Provide the (x, y) coordinate of the cell's center where the given text is located.  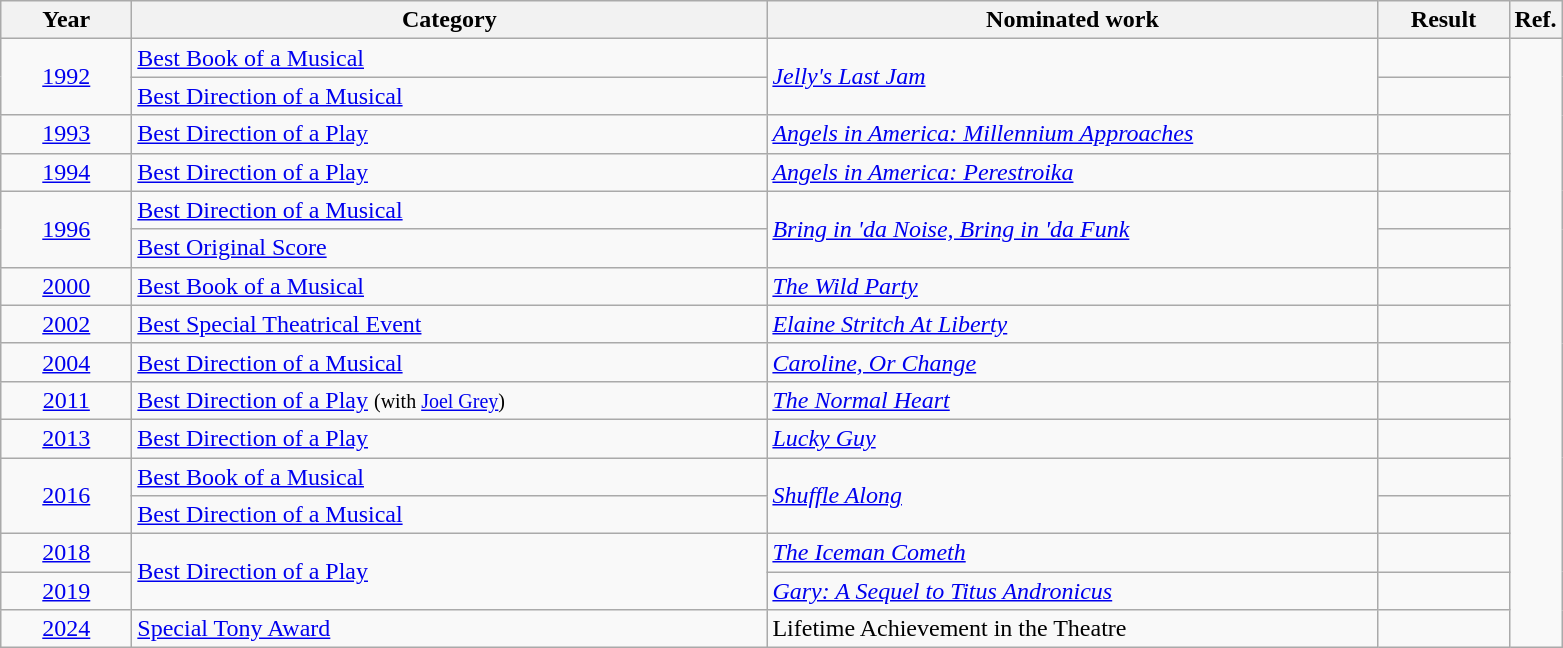
Best Original Score (450, 248)
Ref. (1536, 20)
Year (66, 20)
2004 (66, 362)
Jelly's Last Jam (1072, 77)
The Iceman Cometh (1072, 553)
Best Special Theatrical Event (450, 324)
1993 (66, 134)
2016 (66, 496)
2018 (66, 553)
Lifetime Achievement in the Theatre (1072, 629)
2019 (66, 591)
Angels in America: Millennium Approaches (1072, 134)
1996 (66, 229)
Best Direction of a Play (with Joel Grey) (450, 400)
The Wild Party (1072, 286)
Shuffle Along (1072, 496)
Lucky Guy (1072, 438)
Angels in America: Perestroika (1072, 172)
Special Tony Award (450, 629)
1992 (66, 77)
2013 (66, 438)
2024 (66, 629)
2002 (66, 324)
1994 (66, 172)
2000 (66, 286)
2011 (66, 400)
Caroline, Or Change (1072, 362)
Nominated work (1072, 20)
Bring in 'da Noise, Bring in 'da Funk (1072, 229)
Result (1444, 20)
Elaine Stritch At Liberty (1072, 324)
Category (450, 20)
Gary: A Sequel to Titus Andronicus (1072, 591)
The Normal Heart (1072, 400)
